Provide the (x, y) coordinate of the cell's center where the given text is located.  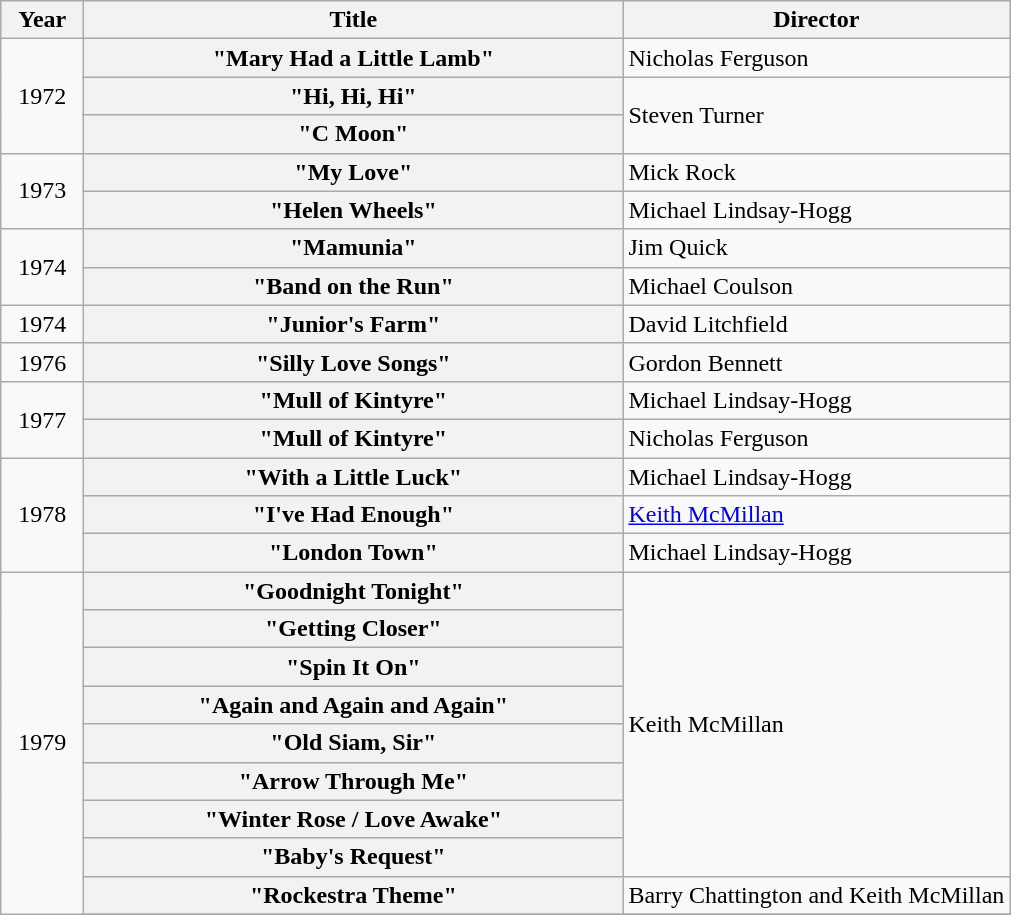
Mick Rock (816, 172)
"London Town" (354, 553)
1972 (42, 96)
1977 (42, 419)
"Baby's Request" (354, 857)
1976 (42, 362)
"Band on the Run" (354, 286)
"Getting Closer" (354, 629)
"Winter Rose / Love Awake" (354, 819)
1979 (42, 744)
"With a Little Luck" (354, 477)
Title (354, 20)
David Litchfield (816, 324)
Jim Quick (816, 248)
"Spin It On" (354, 667)
"My Love" (354, 172)
Director (816, 20)
"Silly Love Songs" (354, 362)
"Again and Again and Again" (354, 705)
1978 (42, 515)
"Old Siam, Sir" (354, 743)
Year (42, 20)
"C Moon" (354, 134)
"I've Had Enough" (354, 515)
Steven Turner (816, 115)
"Junior's Farm" (354, 324)
"Goodnight Tonight" (354, 591)
"Rockestra Theme" (354, 895)
1973 (42, 191)
"Hi, Hi, Hi" (354, 96)
Michael Coulson (816, 286)
Gordon Bennett (816, 362)
"Mamunia" (354, 248)
"Helen Wheels" (354, 210)
"Mary Had a Little Lamb" (354, 58)
"Arrow Through Me" (354, 781)
Barry Chattington and Keith McMillan (816, 895)
